Find where the given text appears and provide that cell's center as [x, y] coordinate. 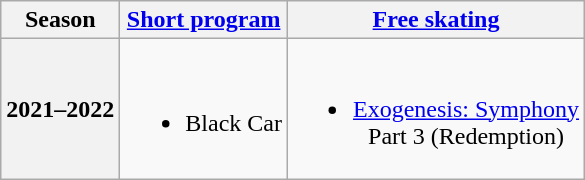
2021–2022 [60, 109]
Exogenesis: Symphony Part 3 (Redemption) [436, 109]
Short program [204, 20]
Season [60, 20]
Black Car [204, 109]
Free skating [436, 20]
